Extract the (x, y) coordinate from the center of the cell holding the provided text.  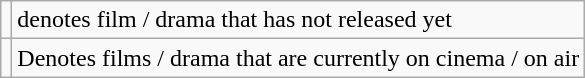
denotes film / drama that has not released yet (298, 20)
Denotes films / drama that are currently on cinema / on air (298, 58)
